Search for the cell housing the specified text and yield its [X, Y] center coordinate. 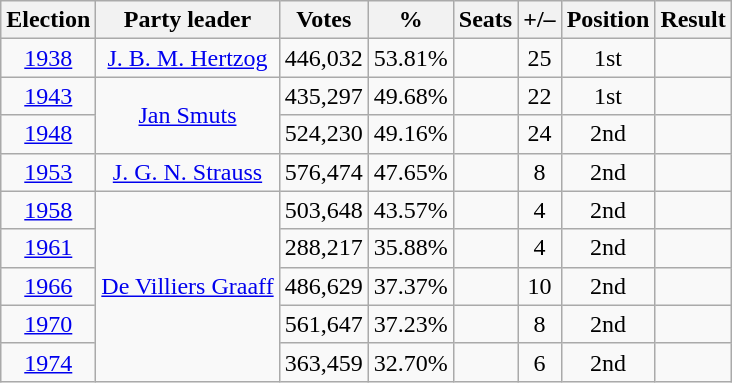
+/– [540, 20]
J. G. N. Strauss [188, 172]
37.37% [410, 286]
1953 [48, 172]
37.23% [410, 324]
576,474 [324, 172]
10 [540, 286]
Election [48, 20]
503,648 [324, 210]
De Villiers Graaff [188, 286]
524,230 [324, 134]
35.88% [410, 248]
288,217 [324, 248]
446,032 [324, 58]
1961 [48, 248]
25 [540, 58]
363,459 [324, 362]
435,297 [324, 96]
24 [540, 134]
1938 [48, 58]
43.57% [410, 210]
1948 [48, 134]
49.68% [410, 96]
22 [540, 96]
Jan Smuts [188, 115]
561,647 [324, 324]
53.81% [410, 58]
6 [540, 362]
486,629 [324, 286]
Party leader [188, 20]
% [410, 20]
1943 [48, 96]
32.70% [410, 362]
49.16% [410, 134]
Position [608, 20]
1974 [48, 362]
47.65% [410, 172]
Result [693, 20]
J. B. M. Hertzog [188, 58]
1966 [48, 286]
1970 [48, 324]
1958 [48, 210]
Votes [324, 20]
Seats [485, 20]
